Scan for the cell matching the given text and deliver its [x, y] coordinate at center. 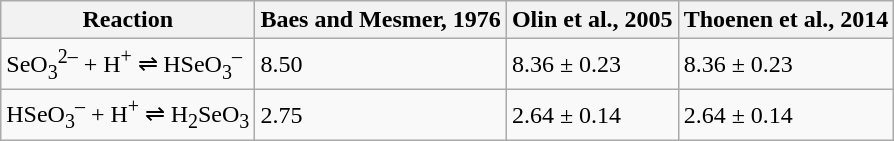
SeO32– + H+ ⇌ HSeO3– [128, 64]
2.75 [381, 116]
HSeO3– + H+ ⇌ H2SeO3 [128, 116]
Thoenen et al., 2014 [786, 20]
Baes and Mesmer, 1976 [381, 20]
8.50 [381, 64]
Reaction [128, 20]
Olin et al., 2005 [592, 20]
